Output the [x, y] coordinate of the center of the cell containing the given text.  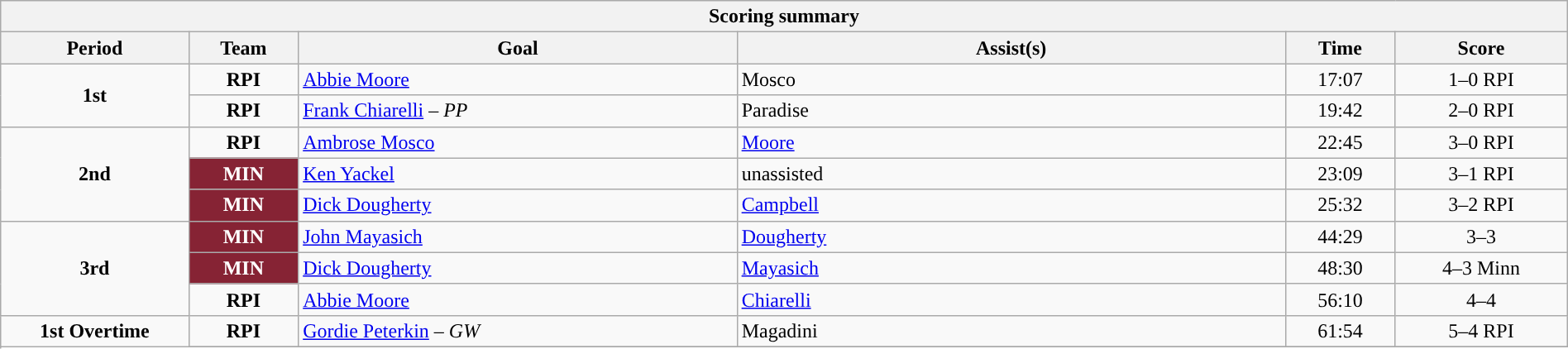
3rd [94, 268]
Assist(s) [1011, 48]
5–4 RPI [1481, 331]
25:32 [1340, 205]
44:29 [1340, 237]
Dougherty [1011, 237]
John Mayasich [518, 237]
Scoring summary [784, 17]
23:09 [1340, 174]
Campbell [1011, 205]
2nd [94, 174]
Paradise [1011, 111]
1–0 RPI [1481, 79]
3–2 RPI [1481, 205]
Period [94, 48]
Ambrose Mosco [518, 142]
Mayasich [1011, 268]
Team [243, 48]
1st [94, 95]
19:42 [1340, 111]
4–4 [1481, 299]
3–1 RPI [1481, 174]
Mosco [1011, 79]
Magadini [1011, 331]
unassisted [1011, 174]
56:10 [1340, 299]
Time [1340, 48]
Ken Yackel [518, 174]
Goal [518, 48]
3–3 [1481, 237]
Gordie Peterkin – GW [518, 331]
61:54 [1340, 331]
1st Overtime [94, 331]
17:07 [1340, 79]
3–0 RPI [1481, 142]
Frank Chiarelli – PP [518, 111]
2–0 RPI [1481, 111]
22:45 [1340, 142]
Chiarelli [1011, 299]
Score [1481, 48]
48:30 [1340, 268]
4–3 Minn [1481, 268]
Moore [1011, 142]
